Return the (X, Y) coordinate for the center point of the cell that contains the specified text.  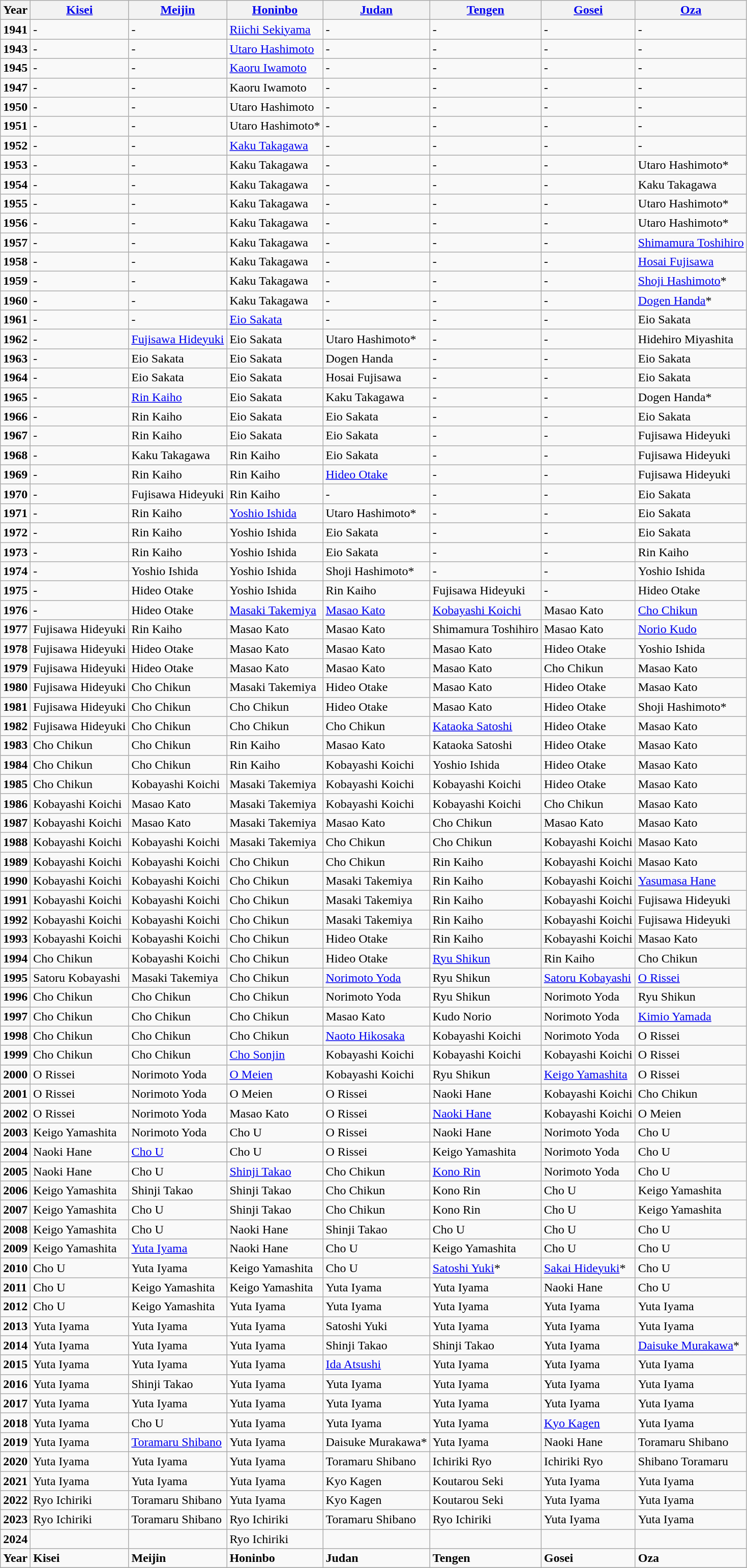
2011 (15, 1287)
1993 (15, 939)
1975 (15, 591)
1959 (15, 281)
1991 (15, 900)
Kimio Yamada (691, 1016)
1943 (15, 49)
1964 (15, 378)
1969 (15, 474)
1997 (15, 1016)
1945 (15, 68)
1960 (15, 300)
1958 (15, 262)
2023 (15, 1520)
Norio Kudo (691, 629)
2012 (15, 1307)
Naoto Hikosaka (376, 1036)
2020 (15, 1461)
1965 (15, 397)
1988 (15, 842)
2007 (15, 1210)
2018 (15, 1423)
Shibano Toramaru (691, 1461)
1966 (15, 416)
1982 (15, 726)
1995 (15, 978)
1955 (15, 203)
1963 (15, 358)
1984 (15, 765)
2009 (15, 1249)
Ida Atsushi (376, 1365)
1972 (15, 532)
2004 (15, 1152)
1967 (15, 436)
1980 (15, 687)
1951 (15, 126)
1979 (15, 668)
1983 (15, 745)
2017 (15, 1403)
1976 (15, 610)
1956 (15, 223)
Kudo Norio (485, 1016)
2022 (15, 1500)
2010 (15, 1268)
1961 (15, 320)
1996 (15, 997)
2002 (15, 1113)
2016 (15, 1384)
1987 (15, 823)
Yasumasa Hane (691, 881)
1974 (15, 571)
1941 (15, 29)
2003 (15, 1132)
1992 (15, 920)
Satoshi Yuki (376, 1326)
2008 (15, 1229)
1957 (15, 243)
1985 (15, 784)
2000 (15, 1074)
1970 (15, 494)
Dogen Handa (376, 358)
2005 (15, 1171)
Satoshi Yuki* (485, 1268)
2013 (15, 1326)
1990 (15, 881)
2019 (15, 1442)
2015 (15, 1365)
1947 (15, 87)
1971 (15, 513)
2014 (15, 1345)
1978 (15, 649)
1968 (15, 455)
2024 (15, 1539)
Hidehiro Miyashita (691, 339)
1998 (15, 1036)
1962 (15, 339)
1989 (15, 862)
1973 (15, 552)
1981 (15, 707)
Cho Sonjin (275, 1055)
1954 (15, 184)
2006 (15, 1191)
1999 (15, 1055)
1986 (15, 803)
Riichi Sekiyama (275, 29)
1994 (15, 958)
1950 (15, 107)
1952 (15, 145)
Sakai Hideyuki* (588, 1268)
2001 (15, 1094)
1977 (15, 629)
2021 (15, 1481)
1953 (15, 165)
